Scan for the cell matching the given text and deliver its [X, Y] coordinate at center. 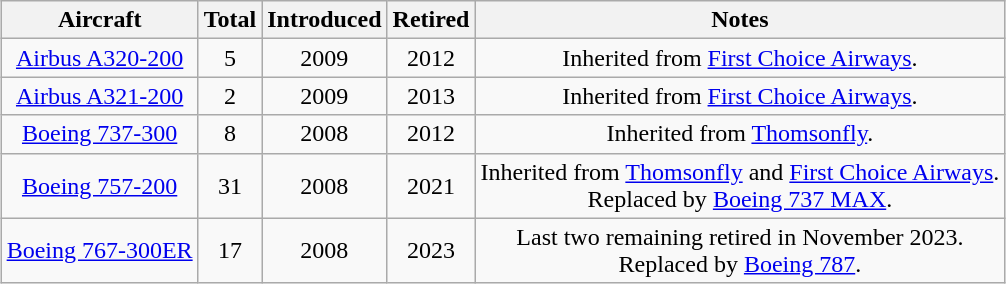
17 [230, 250]
2013 [431, 96]
Inherited from Thomsonfly and First Choice Airways.Replaced by Boeing 737 MAX. [740, 186]
Boeing 757-200 [100, 186]
Notes [740, 20]
Introduced [324, 20]
8 [230, 134]
2023 [431, 250]
2 [230, 96]
5 [230, 58]
Airbus A320-200 [100, 58]
Total [230, 20]
Retired [431, 20]
Boeing 737-300 [100, 134]
31 [230, 186]
Aircraft [100, 20]
Inherited from Thomsonfly. [740, 134]
2021 [431, 186]
Boeing 767-300ER [100, 250]
Last two remaining retired in November 2023.Replaced by Boeing 787. [740, 250]
Airbus A321-200 [100, 96]
